Capture the cell that displays the provided text and extract its [X, Y] central coordinate. 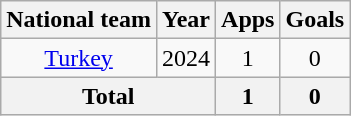
Year [186, 20]
Turkey [79, 58]
Goals [315, 20]
Apps [248, 20]
Total [108, 96]
2024 [186, 58]
National team [79, 20]
